Determine the (X, Y) coordinate at the center of the cell enclosing the given text.  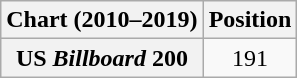
Position (250, 20)
US Billboard 200 (102, 58)
191 (250, 58)
Chart (2010–2019) (102, 20)
